Pinpoint the cell where the given text exists, returning its [X, Y] midpoint coordinate. 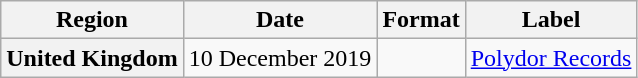
Format [421, 20]
Date [280, 20]
Label [551, 20]
Polydor Records [551, 58]
10 December 2019 [280, 58]
Region [92, 20]
United Kingdom [92, 58]
